Scan for the cell matching the given text and deliver its (X, Y) coordinate at center. 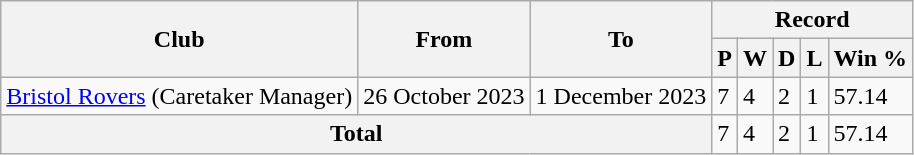
26 October 2023 (444, 96)
L (814, 58)
P (725, 58)
Club (180, 39)
Bristol Rovers (Caretaker Manager) (180, 96)
Total (356, 134)
Record (812, 20)
D (787, 58)
W (754, 58)
To (621, 39)
Win % (870, 58)
1 December 2023 (621, 96)
From (444, 39)
